Determine the [X, Y] coordinate at the center of the cell enclosing the given text.  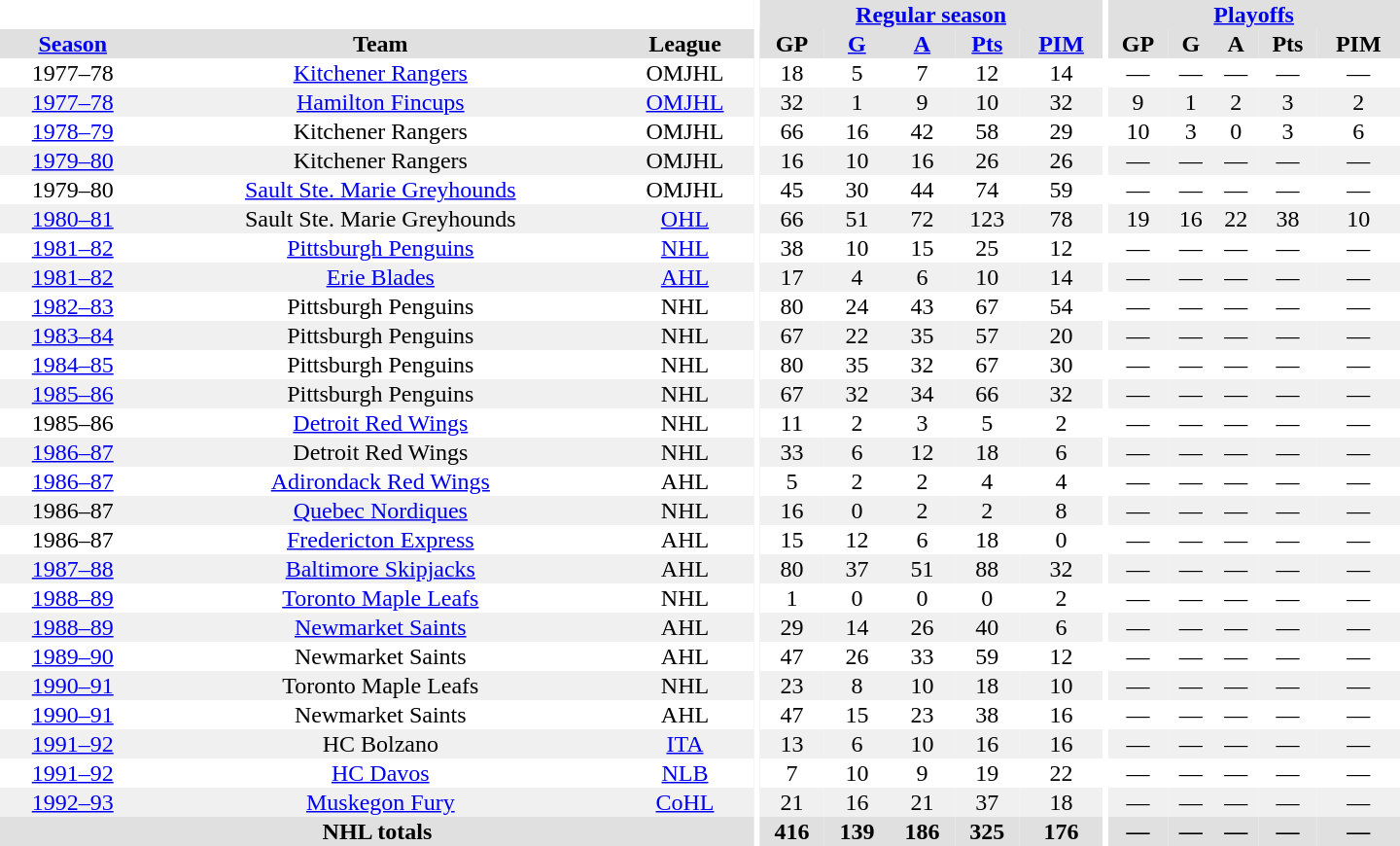
Playoffs [1254, 15]
20 [1062, 335]
58 [988, 131]
NHL totals [377, 831]
HC Davos [380, 773]
25 [988, 248]
17 [791, 277]
Muskegon Fury [380, 802]
1987–88 [72, 569]
45 [791, 190]
1982–83 [72, 306]
Hamilton Fincups [380, 102]
139 [857, 831]
186 [922, 831]
57 [988, 335]
44 [922, 190]
Season [72, 44]
Fredericton Express [380, 540]
1984–85 [72, 365]
325 [988, 831]
13 [791, 744]
1992–93 [72, 802]
Team [380, 44]
24 [857, 306]
CoHL [684, 802]
Quebec Nordiques [380, 511]
72 [922, 219]
1989–90 [72, 656]
Regular season [931, 15]
123 [988, 219]
88 [988, 569]
34 [922, 394]
ITA [684, 744]
League [684, 44]
Baltimore Skipjacks [380, 569]
176 [1062, 831]
NLB [684, 773]
1980–81 [72, 219]
78 [1062, 219]
Erie Blades [380, 277]
OHL [684, 219]
43 [922, 306]
Adirondack Red Wings [380, 481]
74 [988, 190]
1978–79 [72, 131]
416 [791, 831]
40 [988, 627]
54 [1062, 306]
1983–84 [72, 335]
42 [922, 131]
HC Bolzano [380, 744]
11 [791, 423]
